Extract the (x, y) coordinate from the center of the cell holding the provided text.  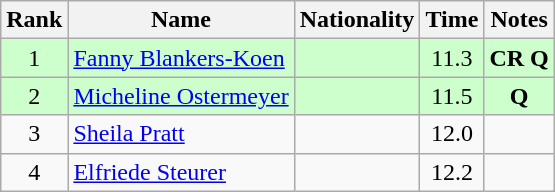
Q (519, 96)
Name (181, 20)
Nationality (357, 20)
Micheline Ostermeyer (181, 96)
Elfriede Steurer (181, 172)
Fanny Blankers-Koen (181, 58)
4 (34, 172)
1 (34, 58)
Rank (34, 20)
Time (452, 20)
2 (34, 96)
Notes (519, 20)
3 (34, 134)
12.2 (452, 172)
Sheila Pratt (181, 134)
CR Q (519, 58)
11.3 (452, 58)
11.5 (452, 96)
12.0 (452, 134)
